Provide the (x, y) coordinate of the cell's center where the given text is located.  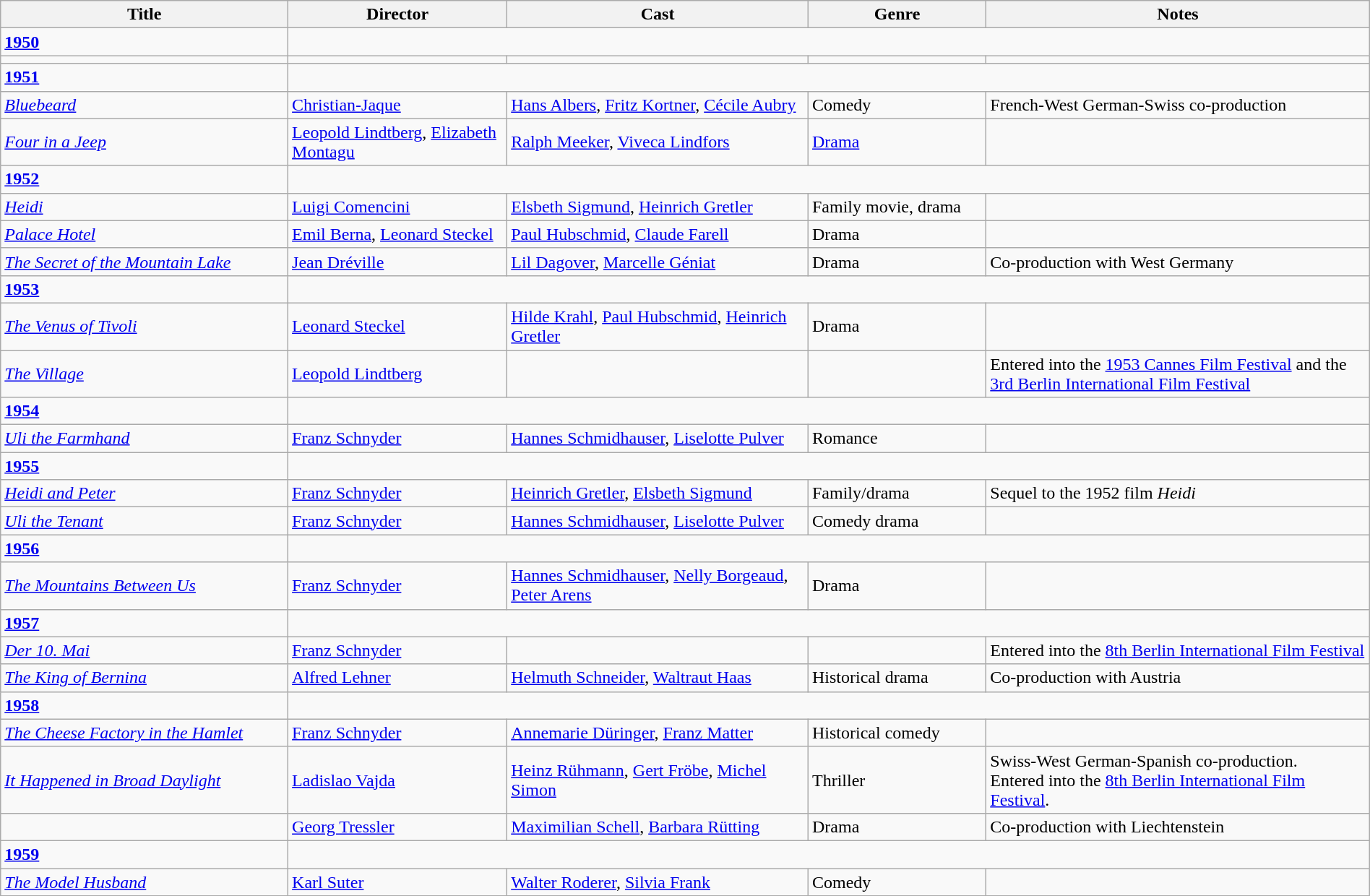
French-West German-Swiss co-production (1178, 105)
Heinz Rühmann, Gert Fröbe, Michel Simon (658, 780)
Swiss-West German-Spanish co-production. Entered into the 8th Berlin International Film Festival. (1178, 780)
Emil Berna, Leonard Steckel (397, 234)
Genre (897, 14)
Christian-Jaque (397, 105)
The Venus of Tivoli (145, 327)
Hannes Schmidhauser, Nelly Borgeaud, Peter Arens (658, 585)
1959 (145, 854)
Leopold Lindtberg (397, 373)
Uli the Farmhand (145, 439)
Leopold Lindtberg, Elizabeth Montagu (397, 142)
Hilde Krahl, Paul Hubschmid, Heinrich Gretler (658, 327)
The Model Husband (145, 882)
1953 (145, 289)
Cast (658, 14)
1955 (145, 466)
1954 (145, 411)
Historical drama (897, 678)
Karl Suter (397, 882)
Lil Dagover, Marcelle Géniat (658, 262)
Thriller (897, 780)
The King of Bernina (145, 678)
1950 (145, 42)
Director (397, 14)
Der 10. Mai (145, 650)
Uli the Tenant (145, 521)
Co-production with Liechtenstein (1178, 827)
Elsbeth Sigmund, Heinrich Gretler (658, 207)
Ladislao Vajda (397, 780)
Palace Hotel (145, 234)
Heinrich Gretler, Elsbeth Sigmund (658, 494)
Georg Tressler (397, 827)
Alfred Lehner (397, 678)
Bluebeard (145, 105)
Helmuth Schneider, Waltraut Haas (658, 678)
Family movie, drama (897, 207)
1957 (145, 623)
1956 (145, 548)
The Secret of the Mountain Lake (145, 262)
Hans Albers, Fritz Kortner, Cécile Aubry (658, 105)
Comedy drama (897, 521)
Luigi Comencini (397, 207)
Romance (897, 439)
Heidi (145, 207)
Walter Roderer, Silvia Frank (658, 882)
The Mountains Between Us (145, 585)
Entered into the 1953 Cannes Film Festival and the 3rd Berlin International Film Festival (1178, 373)
Heidi and Peter (145, 494)
Leonard Steckel (397, 327)
The Cheese Factory in the Hamlet (145, 733)
Historical comedy (897, 733)
Co-production with West Germany (1178, 262)
Family/drama (897, 494)
Four in a Jeep (145, 142)
Annemarie Düringer, Franz Matter (658, 733)
1951 (145, 77)
Sequel to the 1952 film Heidi (1178, 494)
Co-production with Austria (1178, 678)
Maximilian Schell, Barbara Rütting (658, 827)
1952 (145, 179)
Paul Hubschmid, Claude Farell (658, 234)
1958 (145, 705)
Jean Dréville (397, 262)
Title (145, 14)
It Happened in Broad Daylight (145, 780)
Ralph Meeker, Viveca Lindfors (658, 142)
Notes (1178, 14)
The Village (145, 373)
Entered into the 8th Berlin International Film Festival (1178, 650)
